Search for the cell housing the specified text and yield its [x, y] center coordinate. 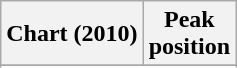
Chart (2010) [72, 34]
Peakposition [189, 34]
